Pinpoint the cell where the given text exists, returning its [X, Y] midpoint coordinate. 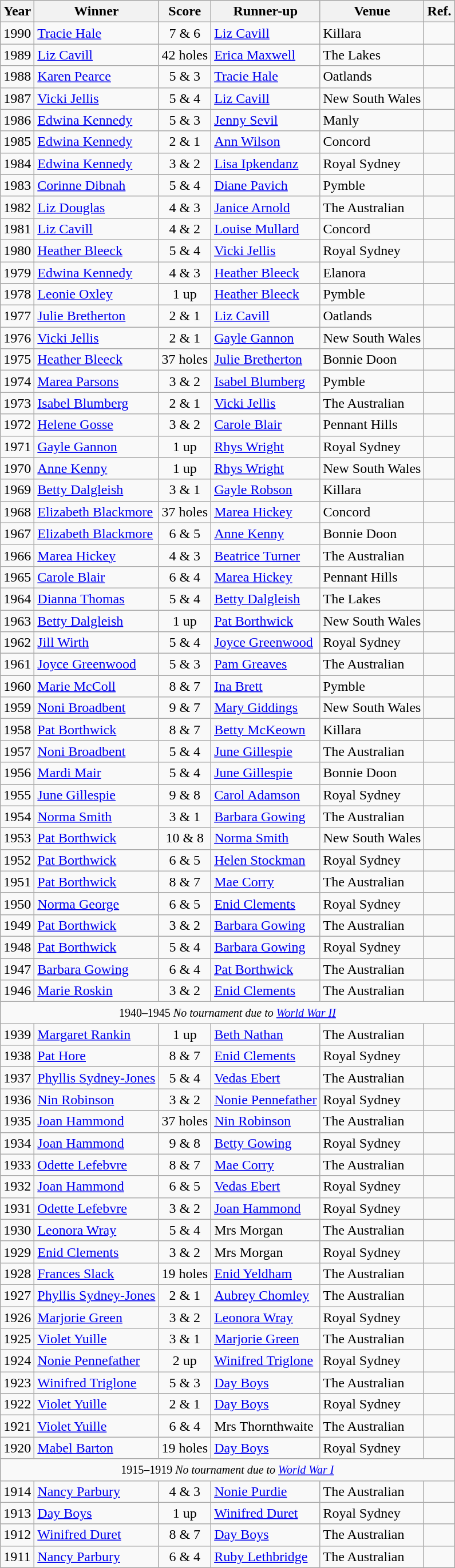
1987 [17, 98]
1978 [17, 295]
42 holes [185, 55]
1977 [17, 316]
Ann Wilson [266, 142]
Janice Arnold [266, 207]
1956 [17, 773]
1923 [17, 1383]
Betty McKeown [266, 730]
Karen Pearce [96, 77]
1915–1919 No tournament due to World War I [228, 1470]
1976 [17, 338]
1974 [17, 381]
1947 [17, 969]
2 up [185, 1361]
Mabel Barton [96, 1448]
1957 [17, 751]
Pat Hore [96, 1056]
Jenny Sevil [266, 120]
1921 [17, 1426]
1968 [17, 512]
Mary Giddings [266, 708]
Mardi Mair [96, 773]
Frances Slack [96, 1273]
1938 [17, 1056]
1985 [17, 142]
1940–1945 No tournament due to World War II [228, 1013]
1955 [17, 795]
1951 [17, 882]
1934 [17, 1143]
Winner [96, 11]
Dianna Thomas [96, 599]
1988 [17, 77]
1929 [17, 1252]
Leonie Oxley [96, 295]
1982 [17, 207]
1975 [17, 360]
Ref. [440, 11]
1924 [17, 1361]
4 & 2 [185, 229]
Beatrice Turner [266, 555]
1936 [17, 1100]
1965 [17, 577]
1970 [17, 468]
7 & 6 [185, 33]
1939 [17, 1034]
1963 [17, 620]
Nonie Purdie [266, 1491]
1926 [17, 1317]
Jill Wirth [96, 643]
1960 [17, 686]
1911 [17, 1557]
1933 [17, 1165]
Louise Mullard [266, 229]
1981 [17, 229]
1948 [17, 947]
10 & 8 [185, 838]
1952 [17, 860]
1986 [17, 120]
Helene Gosse [96, 425]
1946 [17, 991]
1922 [17, 1404]
1961 [17, 664]
Ruby Lethbridge [266, 1557]
1930 [17, 1230]
1935 [17, 1121]
Lisa Ipkendanz [266, 164]
1914 [17, 1491]
1969 [17, 490]
Elanora [372, 273]
1949 [17, 925]
Liz Douglas [96, 207]
Norma George [96, 904]
1932 [17, 1187]
1927 [17, 1295]
1953 [17, 838]
1954 [17, 817]
Beth Nathan [266, 1034]
Betty Gowing [266, 1143]
Margaret Rankin [96, 1034]
Marie McColl [96, 686]
1958 [17, 730]
1920 [17, 1448]
1979 [17, 273]
1971 [17, 447]
Enid Yeldham [266, 1273]
1972 [17, 425]
1931 [17, 1208]
1967 [17, 534]
Marea Parsons [96, 381]
Score [185, 11]
1989 [17, 55]
Carol Adamson [266, 795]
Aubrey Chomley [266, 1295]
Pam Greaves [266, 664]
Helen Stockman [266, 860]
Manly [372, 120]
1962 [17, 643]
Marie Roskin [96, 991]
Venue [372, 11]
1950 [17, 904]
1959 [17, 708]
1966 [17, 555]
9 & 7 [185, 708]
Corinne Dibnah [96, 185]
Mrs Thornthwaite [266, 1426]
1984 [17, 164]
1980 [17, 250]
1973 [17, 403]
1937 [17, 1078]
Ina Brett [266, 686]
Year [17, 11]
1913 [17, 1513]
1983 [17, 185]
1964 [17, 599]
1990 [17, 33]
Diane Pavich [266, 185]
1928 [17, 1273]
1912 [17, 1535]
1925 [17, 1339]
Erica Maxwell [266, 55]
Gayle Robson [266, 490]
Runner-up [266, 11]
